Return (x, y) of the center of cell containing provided text 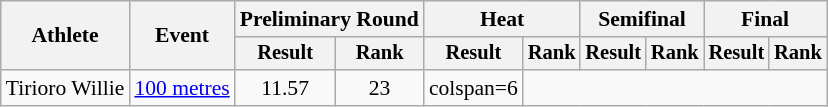
Heat (502, 19)
Tirioro Willie (66, 88)
Final (766, 19)
23 (379, 88)
Event (182, 36)
Preliminary Round (330, 19)
Athlete (66, 36)
Semifinal (642, 19)
11.57 (286, 88)
100 metres (182, 88)
colspan=6 (474, 88)
